Scan for the cell matching the given text and deliver its (x, y) coordinate at center. 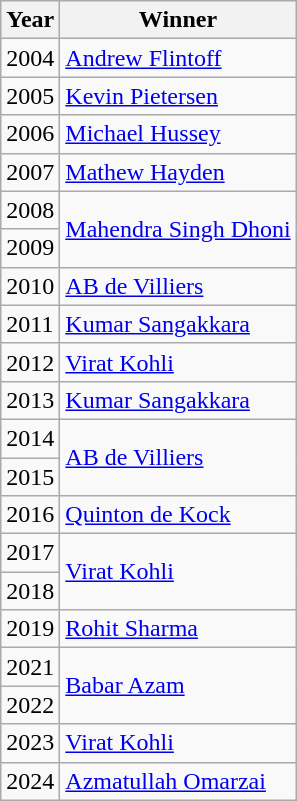
2017 (30, 553)
2006 (30, 134)
Azmatullah Omarzai (178, 781)
2011 (30, 324)
Rohit Sharma (178, 629)
2013 (30, 400)
2010 (30, 286)
2022 (30, 705)
Winner (178, 20)
2016 (30, 515)
Year (30, 20)
2019 (30, 629)
2021 (30, 667)
Quinton de Kock (178, 515)
2023 (30, 743)
2007 (30, 172)
2005 (30, 96)
Mahendra Singh Dhoni (178, 229)
2004 (30, 58)
2018 (30, 591)
2009 (30, 248)
2012 (30, 362)
Michael Hussey (178, 134)
Babar Azam (178, 686)
2024 (30, 781)
2015 (30, 477)
2014 (30, 438)
Mathew Hayden (178, 172)
2008 (30, 210)
Andrew Flintoff (178, 58)
Kevin Pietersen (178, 96)
